Find where the given text appears and provide that cell's center as [X, Y] coordinate. 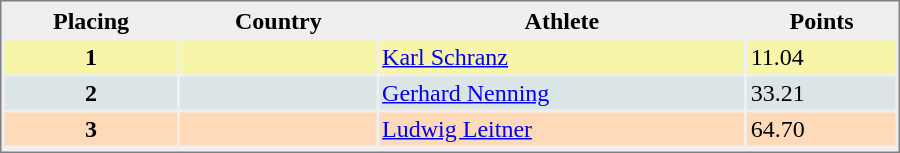
33.21 [822, 92]
11.04 [822, 56]
Ludwig Leitner [562, 128]
3 [90, 128]
1 [90, 56]
2 [90, 92]
Gerhard Nenning [562, 92]
Karl Schranz [562, 56]
Placing [90, 20]
Athlete [562, 20]
Points [822, 20]
64.70 [822, 128]
Country [279, 20]
